Identify which cell holds the provided text, then report its (x, y) central coordinate. 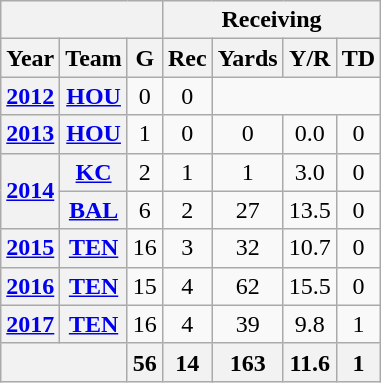
3 (187, 248)
2012 (30, 96)
39 (248, 324)
27 (248, 210)
2013 (30, 134)
13.5 (310, 210)
0.0 (310, 134)
G (144, 58)
62 (248, 286)
6 (144, 210)
32 (248, 248)
14 (187, 362)
Rec (187, 58)
TD (358, 58)
KC (94, 172)
Receiving (271, 20)
Year (30, 58)
163 (248, 362)
15 (144, 286)
Yards (248, 58)
11.6 (310, 362)
2016 (30, 286)
Team (94, 58)
2015 (30, 248)
BAL (94, 210)
9.8 (310, 324)
56 (144, 362)
15.5 (310, 286)
Y/R (310, 58)
10.7 (310, 248)
2017 (30, 324)
2014 (30, 191)
3.0 (310, 172)
